Detect which cell encompasses the target text, then output its [X, Y] center coordinate. 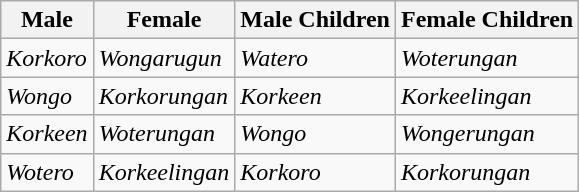
Male [47, 20]
Female [164, 20]
Wotero [47, 172]
Female Children [486, 20]
Male Children [316, 20]
Watero [316, 58]
Wongerungan [486, 134]
Wongarugun [164, 58]
